Capture the cell that displays the provided text and extract its [X, Y] central coordinate. 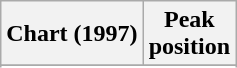
Peak position [189, 34]
Chart (1997) [72, 34]
